Scan for the cell matching the given text and deliver its [x, y] coordinate at center. 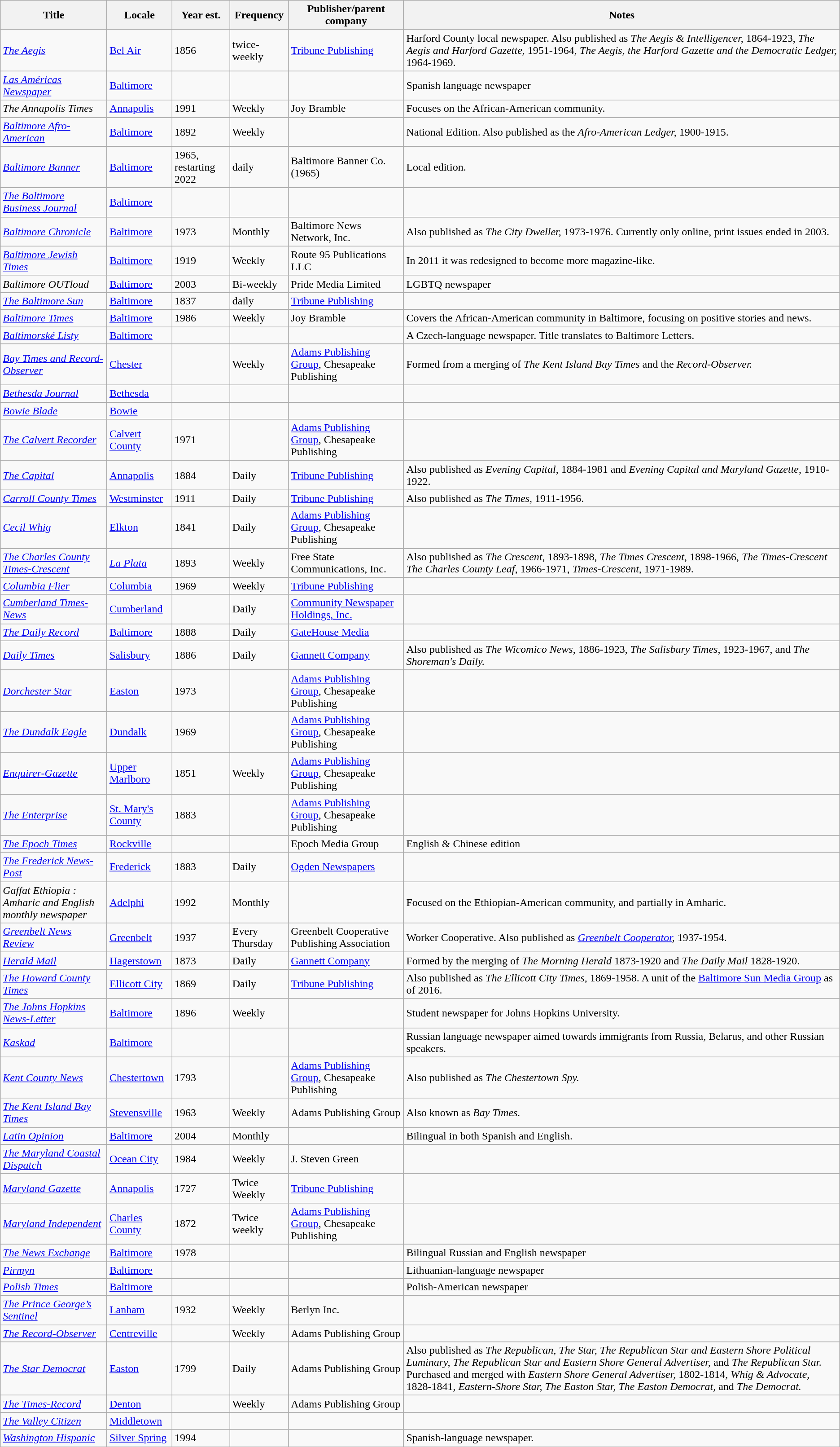
1978 [201, 1253]
The Calvert Recorder [54, 440]
1911 [201, 498]
The Charles County Times-Crescent [54, 563]
1965, restarting 2022 [201, 167]
Las Américas Newspaper [54, 85]
Baltimore Banner [54, 167]
St. Mary's County [139, 814]
Epoch Media Group [346, 844]
Bi-weekly [259, 284]
Bilingual in both Spanish and English. [622, 1136]
Focused on the Ethiopian-American community, and partially in Amharic. [622, 902]
GateHouse Media [346, 632]
Pirmyn [54, 1270]
Westminster [139, 498]
Baltimore Afro-American [54, 132]
Salisbury [139, 655]
La Plata [139, 563]
Polish-American newspaper [622, 1287]
Herald Mail [54, 961]
National Edition. Also published as the Afro-American Ledger, 1900-1915. [622, 132]
Baltimore Times [54, 318]
Frequency [259, 15]
1896 [201, 1013]
1986 [201, 318]
Latin Opinion [54, 1136]
Centreville [139, 1333]
Twice weekly [259, 1223]
Worker Cooperative. Also published as Greenbelt Cooperator, 1937-1954. [622, 937]
The Kent Island Bay Times [54, 1113]
1932 [201, 1310]
The Epoch Times [54, 844]
J. Steven Green [346, 1159]
Rockville [139, 844]
Hagerstown [139, 961]
Maryland Independent [54, 1223]
Greenbelt Cooperative Publishing Association [346, 937]
Berlyn Inc. [346, 1310]
Baltimore Chronicle [54, 232]
1799 [201, 1368]
Kaskad [54, 1042]
Ocean City [139, 1159]
Bilingual Russian and English newspaper [622, 1253]
Greenbelt News Review [54, 937]
The Capital [54, 475]
Columbia Flier [54, 586]
The News Exchange [54, 1253]
Russian language newspaper aimed towards immigrants from Russia, Belarus, and other Russian speakers. [622, 1042]
Also published as The Times, 1911-1956. [622, 498]
Focuses on the African-American community. [622, 109]
1992 [201, 902]
Calvert County [139, 440]
Baltimore OUTloud [54, 284]
Also published as The Chestertown Spy. [622, 1078]
Bay Times and Record-Observer [54, 365]
Enquirer-Gazette [54, 773]
1851 [201, 773]
Cumberland [139, 609]
Student newspaper for Johns Hopkins University. [622, 1013]
1727 [201, 1188]
The Valley Citizen [54, 1421]
Twice Weekly [259, 1188]
The Aegis [54, 50]
1872 [201, 1223]
The Times-Record [54, 1404]
The Star Democrat [54, 1368]
Carroll County Times [54, 498]
Spanish language newspaper [622, 85]
Locale [139, 15]
1919 [201, 260]
1892 [201, 132]
The Howard County Times [54, 984]
Also published as The City Dweller, 1973-1976. Currently only online, print issues ended in 2003. [622, 232]
twice-weekly [259, 50]
LGBTQ newspaper [622, 284]
Dorchester Star [54, 691]
1937 [201, 937]
Charles County [139, 1223]
Ellicott City [139, 984]
1886 [201, 655]
Bethesda Journal [54, 394]
Baltimore Jewish Times [54, 260]
1841 [201, 528]
The Annapolis Times [54, 109]
1856 [201, 50]
Community Newspaper Holdings, Inc. [346, 609]
1884 [201, 475]
Washington Hispanic [54, 1438]
Kent County News [54, 1078]
Baltimorské Listy [54, 335]
1991 [201, 109]
In 2011 it was redesigned to become more magazine-like. [622, 260]
1893 [201, 563]
Publisher/parent company [346, 15]
Cumberland Times-News [54, 609]
Stevensville [139, 1113]
English & Chinese edition [622, 844]
Spanish-language newspaper. [622, 1438]
The Baltimore Sun [54, 301]
Bowie Blade [54, 411]
Adelphi [139, 902]
Cecil Whig [54, 528]
1837 [201, 301]
1793 [201, 1078]
Also published as The Ellicott City Times, 1869-1958. A unit of the Baltimore Sun Media Group as of 2016. [622, 984]
Upper Marlboro [139, 773]
1888 [201, 632]
Free State Communications, Inc. [346, 563]
Pride Media Limited [346, 284]
Silver Spring [139, 1438]
Notes [622, 15]
Gaffat Ethiopia : Amharic and English monthly newspaper [54, 902]
Baltimore News Network, Inc. [346, 232]
Local edition. [622, 167]
Formed from a merging of The Kent Island Bay Times and the Record-Observer. [622, 365]
1869 [201, 984]
2004 [201, 1136]
1994 [201, 1438]
Baltimore Banner Co. (1965) [346, 167]
Dundalk [139, 732]
1971 [201, 440]
1984 [201, 1159]
Maryland Gazette [54, 1188]
1873 [201, 961]
Ogden Newspapers [346, 867]
The Maryland Coastal Dispatch [54, 1159]
Chestertown [139, 1078]
Bowie [139, 411]
The Johns Hopkins News-Letter [54, 1013]
The Baltimore Business Journal [54, 202]
A Czech-language newspaper. Title translates to Baltimore Letters. [622, 335]
Denton [139, 1404]
Lanham [139, 1310]
Bel Air [139, 50]
Also published as Evening Capital, 1884-1981 and Evening Capital and Maryland Gazette, 1910-1922. [622, 475]
Formed by the merging of The Morning Herald 1873-1920 and The Daily Mail 1828-1920. [622, 961]
Every Thursday [259, 937]
Elkton [139, 528]
Bethesda [139, 394]
Daily Times [54, 655]
The Frederick News-Post [54, 867]
Middletown [139, 1421]
Also known as Bay Times. [622, 1113]
Title [54, 15]
1963 [201, 1113]
The Enterprise [54, 814]
Lithuanian-language newspaper [622, 1270]
Frederick [139, 867]
Chester [139, 365]
The Record-Observer [54, 1333]
The Daily Record [54, 632]
Polish Times [54, 1287]
Covers the African-American community in Baltimore, focusing on positive stories and news. [622, 318]
Columbia [139, 586]
Greenbelt [139, 937]
Route 95 Publications LLC [346, 260]
2003 [201, 284]
Also published as The Wicomico News, 1886-1923, The Salisbury Times, 1923-1967, and The Shoreman's Daily. [622, 655]
The Dundalk Eagle [54, 732]
Year est. [201, 15]
The Prince George’s Sentinel [54, 1310]
